For the text-containing cell, return its midpoint in [x, y] coordinate format. 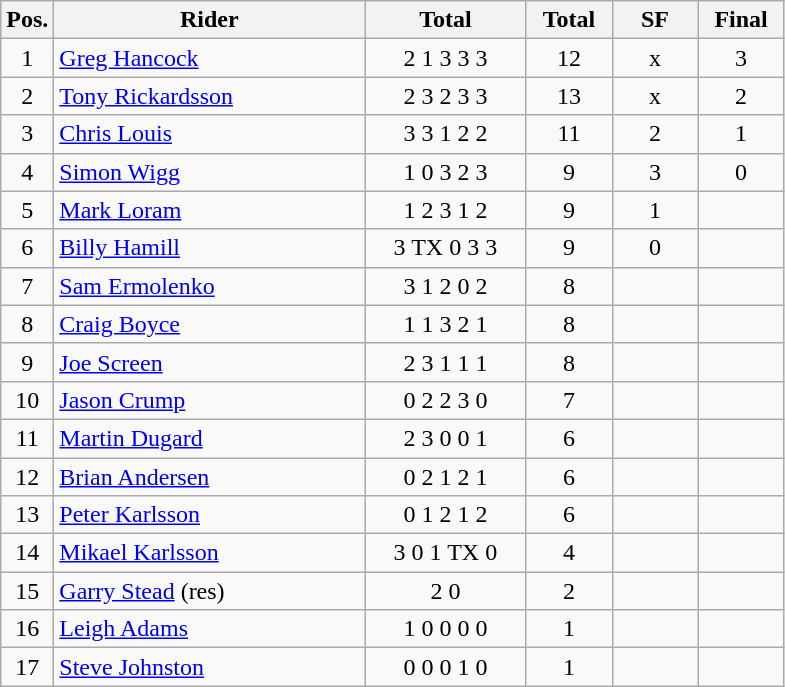
3 1 2 0 2 [446, 286]
Steve Johnston [210, 667]
1 0 0 0 0 [446, 629]
14 [28, 553]
17 [28, 667]
Simon Wigg [210, 172]
1 1 3 2 1 [446, 324]
Billy Hamill [210, 248]
Tony Rickardsson [210, 96]
Greg Hancock [210, 58]
Leigh Adams [210, 629]
Pos. [28, 20]
Sam Ermolenko [210, 286]
0 0 0 1 0 [446, 667]
Rider [210, 20]
2 3 1 1 1 [446, 362]
3 3 1 2 2 [446, 134]
Mikael Karlsson [210, 553]
5 [28, 210]
1 0 3 2 3 [446, 172]
0 1 2 1 2 [446, 515]
Mark Loram [210, 210]
Martin Dugard [210, 438]
2 3 0 0 1 [446, 438]
Joe Screen [210, 362]
3 0 1 TX 0 [446, 553]
SF [655, 20]
10 [28, 400]
Craig Boyce [210, 324]
1 2 3 1 2 [446, 210]
Chris Louis [210, 134]
2 1 3 3 3 [446, 58]
Brian Andersen [210, 477]
2 0 [446, 591]
Peter Karlsson [210, 515]
Final [741, 20]
Garry Stead (res) [210, 591]
0 2 1 2 1 [446, 477]
15 [28, 591]
Jason Crump [210, 400]
16 [28, 629]
0 2 2 3 0 [446, 400]
2 3 2 3 3 [446, 96]
3 TX 0 3 3 [446, 248]
